Identify which cell holds the provided text, then report its (x, y) central coordinate. 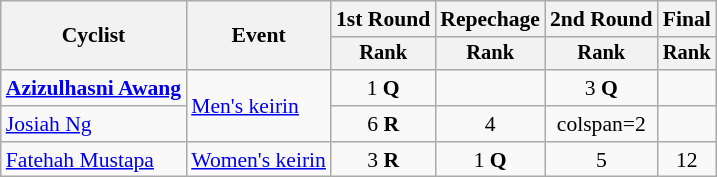
3 Q (602, 88)
Azizulhasni Awang (94, 88)
1st Round (383, 19)
Cyclist (94, 36)
Men's keirin (258, 106)
colspan=2 (602, 124)
Josiah Ng (94, 124)
1 Q (383, 88)
Event (258, 36)
Final (687, 19)
4 (490, 124)
Repechage (490, 19)
2nd Round (602, 19)
6 R (383, 124)
